Determine the [x, y] coordinate at the center of the cell enclosing the given text.  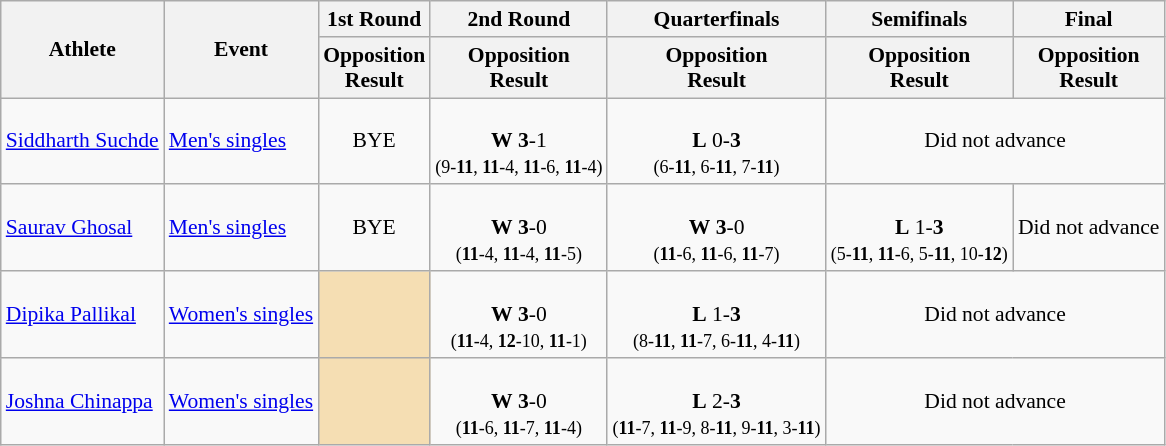
W 3-0(11-6, 11-6, 11-7) [716, 228]
L 2-3(11-7, 11-9, 8-11, 9-11, 3-11) [716, 402]
Final [1089, 19]
2nd Round [518, 19]
Event [241, 50]
L 0-3(6-11, 6-11, 7-11) [716, 142]
W 3-0(11-4, 11-4, 11-5) [518, 228]
Athlete [82, 50]
1st Round [374, 19]
Siddharth Suchde [82, 142]
L 1-3(5-11, 11-6, 5-11, 10-12) [920, 228]
Semifinals [920, 19]
W 3-0(11-4, 12-10, 11-1) [518, 314]
Joshna Chinappa [82, 402]
Dipika Pallikal [82, 314]
Saurav Ghosal [82, 228]
L 1-3(8-11, 11-7, 6-11, 4-11) [716, 314]
Quarterfinals [716, 19]
W 3-1(9-11, 11-4, 11-6, 11-4) [518, 142]
W 3-0(11-6, 11-7, 11-4) [518, 402]
